From the cell containing the given text, extract its center point as (X, Y) coordinate. 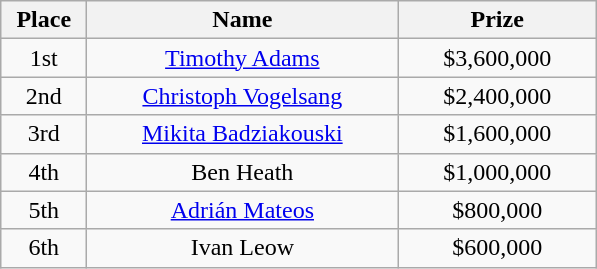
Place (44, 20)
$1,600,000 (498, 134)
3rd (44, 134)
Christoph Vogelsang (242, 96)
Adrián Mateos (242, 210)
Mikita Badziakouski (242, 134)
2nd (44, 96)
Ben Heath (242, 172)
Ivan Leow (242, 248)
4th (44, 172)
$600,000 (498, 248)
$2,400,000 (498, 96)
Timothy Adams (242, 58)
1st (44, 58)
Prize (498, 20)
$800,000 (498, 210)
5th (44, 210)
Name (242, 20)
$3,600,000 (498, 58)
6th (44, 248)
$1,000,000 (498, 172)
